Return the [X, Y] coordinate for the center point of the cell that contains the specified text.  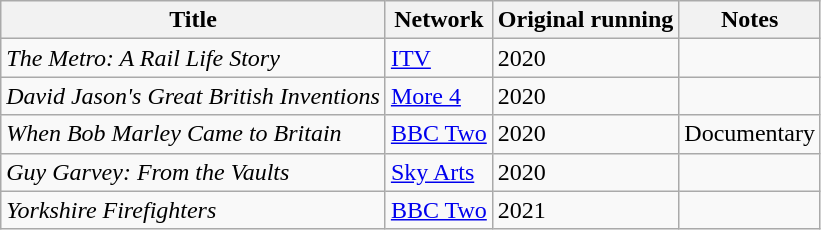
When Bob Marley Came to Britain [194, 134]
Title [194, 20]
Sky Arts [438, 172]
Yorkshire Firefighters [194, 210]
Original running [585, 20]
Notes [750, 20]
Network [438, 20]
David Jason's Great British Inventions [194, 96]
Documentary [750, 134]
The Metro: A Rail Life Story [194, 58]
Guy Garvey: From the Vaults [194, 172]
More 4 [438, 96]
2021 [585, 210]
ITV [438, 58]
